For the text-containing cell, return its midpoint in [X, Y] coordinate format. 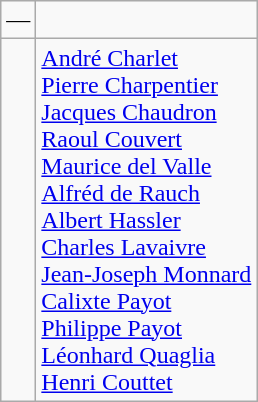
— [18, 20]
